Extract the [x, y] coordinate from the center of the cell holding the provided text.  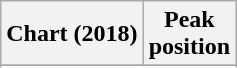
Peakposition [189, 34]
Chart (2018) [72, 34]
